Extract the [x, y] coordinate from the center of the cell holding the provided text.  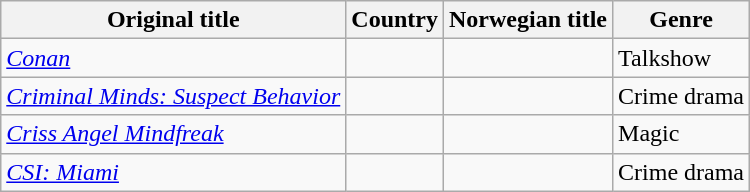
Genre [682, 20]
Country [395, 20]
Criminal Minds: Suspect Behavior [174, 96]
Conan [174, 58]
Norwegian title [528, 20]
Criss Angel Mindfreak [174, 134]
Talkshow [682, 58]
Magic [682, 134]
CSI: Miami [174, 172]
Original title [174, 20]
